Return the [X, Y] coordinate for the center point of the cell that contains the specified text.  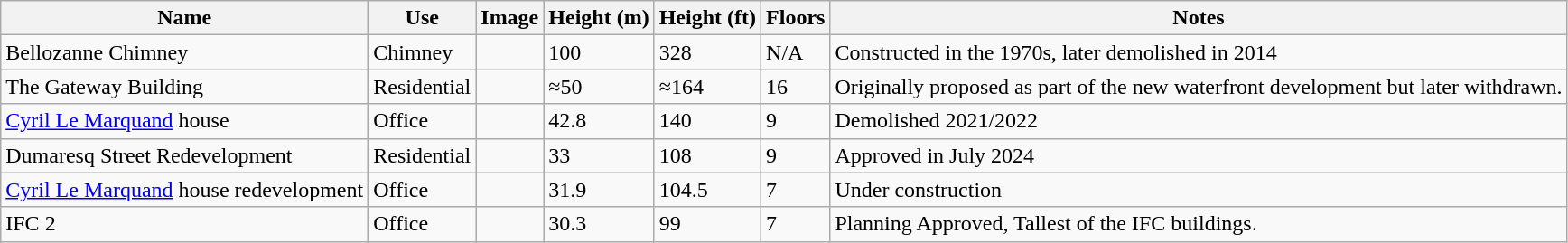
Demolished 2021/2022 [1199, 121]
30.3 [599, 224]
31.9 [599, 190]
Image [509, 18]
Height (m) [599, 18]
Planning Approved, Tallest of the IFC buildings. [1199, 224]
Cyril Le Marquand house [184, 121]
Cyril Le Marquand house redevelopment [184, 190]
108 [707, 155]
16 [796, 87]
33 [599, 155]
Originally proposed as part of the new waterfront development but later withdrawn. [1199, 87]
Constructed in the 1970s, later demolished in 2014 [1199, 52]
Notes [1199, 18]
Name [184, 18]
Chimney [423, 52]
Bellozanne Chimney [184, 52]
Height (ft) [707, 18]
100 [599, 52]
104.5 [707, 190]
≈50 [599, 87]
IFC 2 [184, 224]
N/A [796, 52]
Use [423, 18]
Under construction [1199, 190]
The Gateway Building [184, 87]
Floors [796, 18]
≈164 [707, 87]
Dumaresq Street Redevelopment [184, 155]
140 [707, 121]
328 [707, 52]
42.8 [599, 121]
Approved in July 2024 [1199, 155]
99 [707, 224]
